Provide the (X, Y) coordinate of the cell's center where the given text is located.  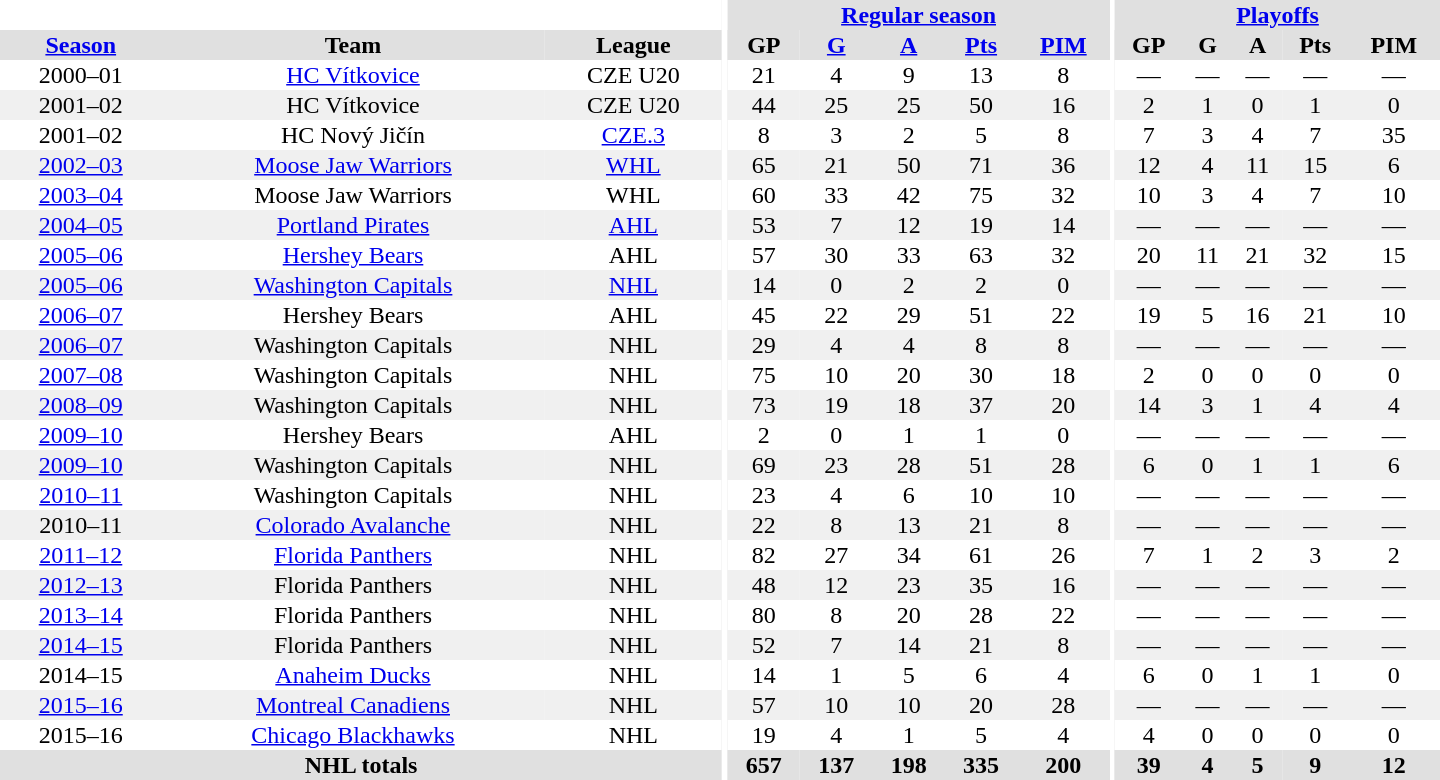
69 (764, 465)
Anaheim Ducks (354, 675)
2003–04 (81, 195)
80 (764, 615)
335 (981, 765)
26 (1063, 555)
34 (908, 555)
82 (764, 555)
65 (764, 165)
48 (764, 585)
League (633, 45)
39 (1148, 765)
Colorado Avalanche (354, 525)
2008–09 (81, 405)
200 (1063, 765)
52 (764, 645)
Season (81, 45)
45 (764, 315)
657 (764, 765)
2002–03 (81, 165)
Portland Pirates (354, 225)
61 (981, 555)
71 (981, 165)
Regular season (919, 15)
36 (1063, 165)
Team (354, 45)
2007–08 (81, 375)
2011–12 (81, 555)
Chicago Blackhawks (354, 735)
198 (908, 765)
Playoffs (1278, 15)
2013–14 (81, 615)
Montreal Canadiens (354, 705)
27 (836, 555)
CZE.3 (633, 135)
73 (764, 405)
63 (981, 255)
53 (764, 225)
42 (908, 195)
HC Nový Jičín (354, 135)
2012–13 (81, 585)
NHL totals (361, 765)
44 (764, 105)
2000–01 (81, 75)
37 (981, 405)
137 (836, 765)
2004–05 (81, 225)
60 (764, 195)
